Output the [x, y] coordinate of the center of the cell containing the given text.  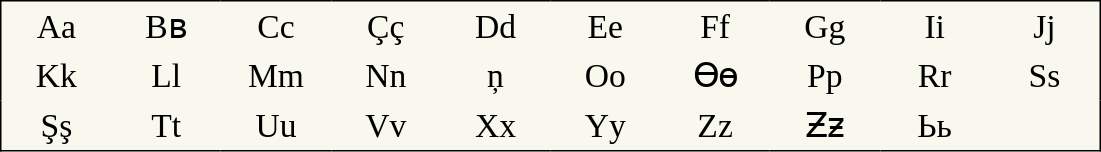
Ƶƶ [825, 125]
Ɵɵ [715, 76]
Cc [276, 26]
Yy [605, 125]
Pp [825, 76]
Zz [715, 125]
Ii [935, 26]
Nn [386, 76]
ņ [496, 76]
Ll [166, 76]
Kk [56, 76]
Şş [56, 125]
Bʙ [166, 26]
Tt [166, 125]
Aa [56, 26]
Ff [715, 26]
Rr [935, 76]
Ee [605, 26]
Ss [1046, 76]
Çç [386, 26]
Ьь [935, 125]
Jj [1046, 26]
Dd [496, 26]
Oo [605, 76]
Gg [825, 26]
Mm [276, 76]
Xx [496, 125]
Uu [276, 125]
Vv [386, 125]
